Scan for the cell matching the given text and deliver its (X, Y) coordinate at center. 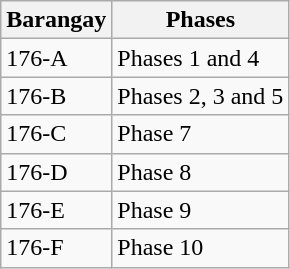
Phase 8 (200, 172)
176-E (56, 210)
Phase 10 (200, 248)
176-A (56, 58)
176-C (56, 134)
Barangay (56, 20)
Phase 9 (200, 210)
176-B (56, 96)
176-F (56, 248)
Phases 2, 3 and 5 (200, 96)
176-D (56, 172)
Phases 1 and 4 (200, 58)
Phase 7 (200, 134)
Phases (200, 20)
